Output the (x, y) coordinate of the center of the cell containing the given text.  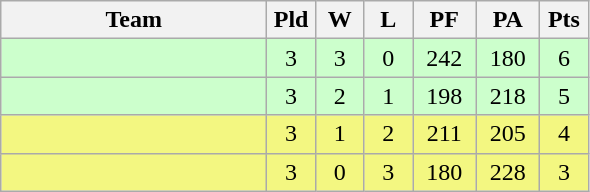
6 (564, 58)
205 (508, 134)
4 (564, 134)
211 (444, 134)
218 (508, 96)
PA (508, 20)
Pts (564, 20)
5 (564, 96)
Team (134, 20)
Pld (292, 20)
242 (444, 58)
PF (444, 20)
198 (444, 96)
L (388, 20)
W (340, 20)
228 (508, 172)
